From the cell containing the given text, extract its center point as [x, y] coordinate. 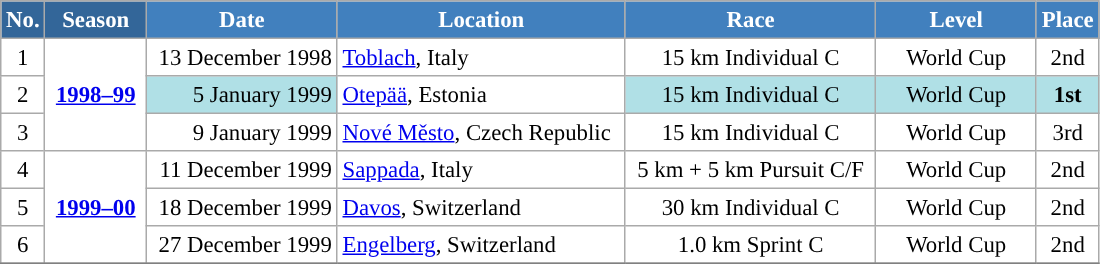
1st [1067, 95]
18 December 1999 [242, 208]
No. [23, 20]
Date [242, 20]
4 [23, 170]
5 [23, 208]
Location [481, 20]
13 December 1998 [242, 58]
5 January 1999 [242, 95]
2 [23, 95]
Davos, Switzerland [481, 208]
Season [96, 20]
30 km Individual C [750, 208]
Toblach, Italy [481, 58]
Race [750, 20]
Otepää, Estonia [481, 95]
Engelberg, Switzerland [481, 245]
9 January 1999 [242, 133]
Level [956, 20]
11 December 1999 [242, 170]
27 December 1999 [242, 245]
5 km + 5 km Pursuit C/F [750, 170]
1999–00 [96, 208]
1.0 km Sprint C [750, 245]
1998–99 [96, 96]
Nové Město, Czech Republic [481, 133]
3rd [1067, 133]
1 [23, 58]
Sappada, Italy [481, 170]
Place [1067, 20]
3 [23, 133]
6 [23, 245]
